For the text-containing cell, return its midpoint in (X, Y) coordinate format. 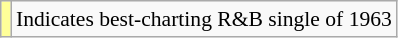
Indicates best-charting R&B single of 1963 (204, 19)
